Capture the cell that displays the provided text and extract its (X, Y) central coordinate. 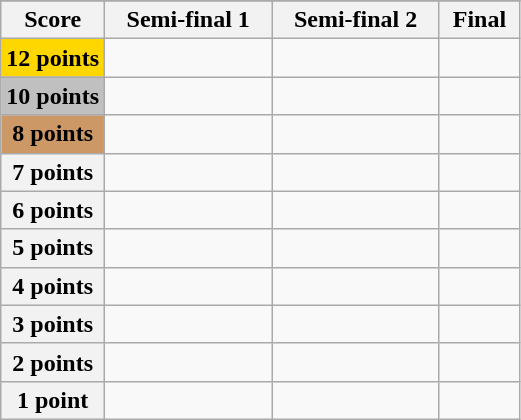
10 points (53, 96)
8 points (53, 134)
3 points (53, 324)
12 points (53, 58)
Final (479, 20)
7 points (53, 172)
Semi-final 1 (188, 20)
5 points (53, 248)
6 points (53, 210)
2 points (53, 362)
Score (53, 20)
1 point (53, 400)
4 points (53, 286)
Semi-final 2 (356, 20)
